Extract the [X, Y] coordinate from the center of the cell holding the provided text.  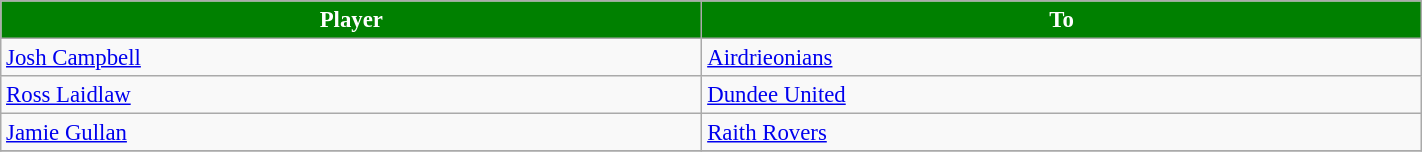
Ross Laidlaw [352, 95]
Jamie Gullan [352, 133]
Dundee United [1062, 95]
Raith Rovers [1062, 133]
Airdrieonians [1062, 58]
Player [352, 20]
Josh Campbell [352, 58]
To [1062, 20]
